Provide the (X, Y) coordinate of the cell's center where the given text is located.  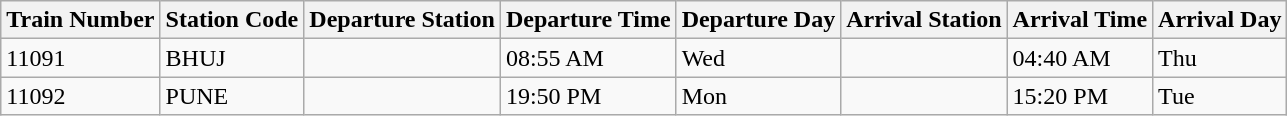
Departure Station (402, 20)
11091 (80, 58)
15:20 PM (1080, 96)
Train Number (80, 20)
Arrival Time (1080, 20)
04:40 AM (1080, 58)
Arrival Station (924, 20)
Thu (1220, 58)
Arrival Day (1220, 20)
Tue (1220, 96)
Departure Time (588, 20)
19:50 PM (588, 96)
Departure Day (758, 20)
11092 (80, 96)
Wed (758, 58)
Mon (758, 96)
BHUJ (232, 58)
PUNE (232, 96)
Station Code (232, 20)
08:55 AM (588, 58)
